Return the [X, Y] coordinate for the center point of the cell that contains the specified text.  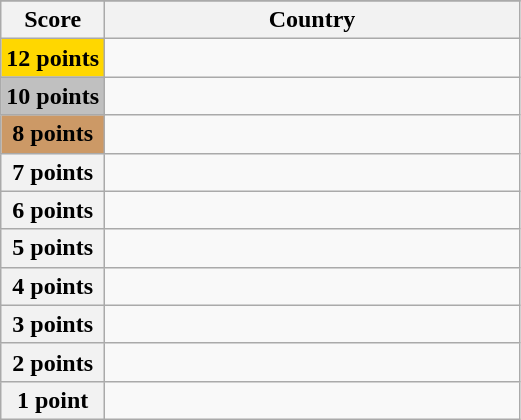
Score [53, 20]
2 points [53, 362]
5 points [53, 248]
12 points [53, 58]
6 points [53, 210]
1 point [53, 400]
8 points [53, 134]
10 points [53, 96]
Country [312, 20]
3 points [53, 324]
7 points [53, 172]
4 points [53, 286]
